Pinpoint the cell where the given text exists, returning its [X, Y] midpoint coordinate. 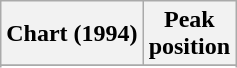
Peak position [189, 34]
Chart (1994) [72, 34]
